For the text-containing cell, return its midpoint in [x, y] coordinate format. 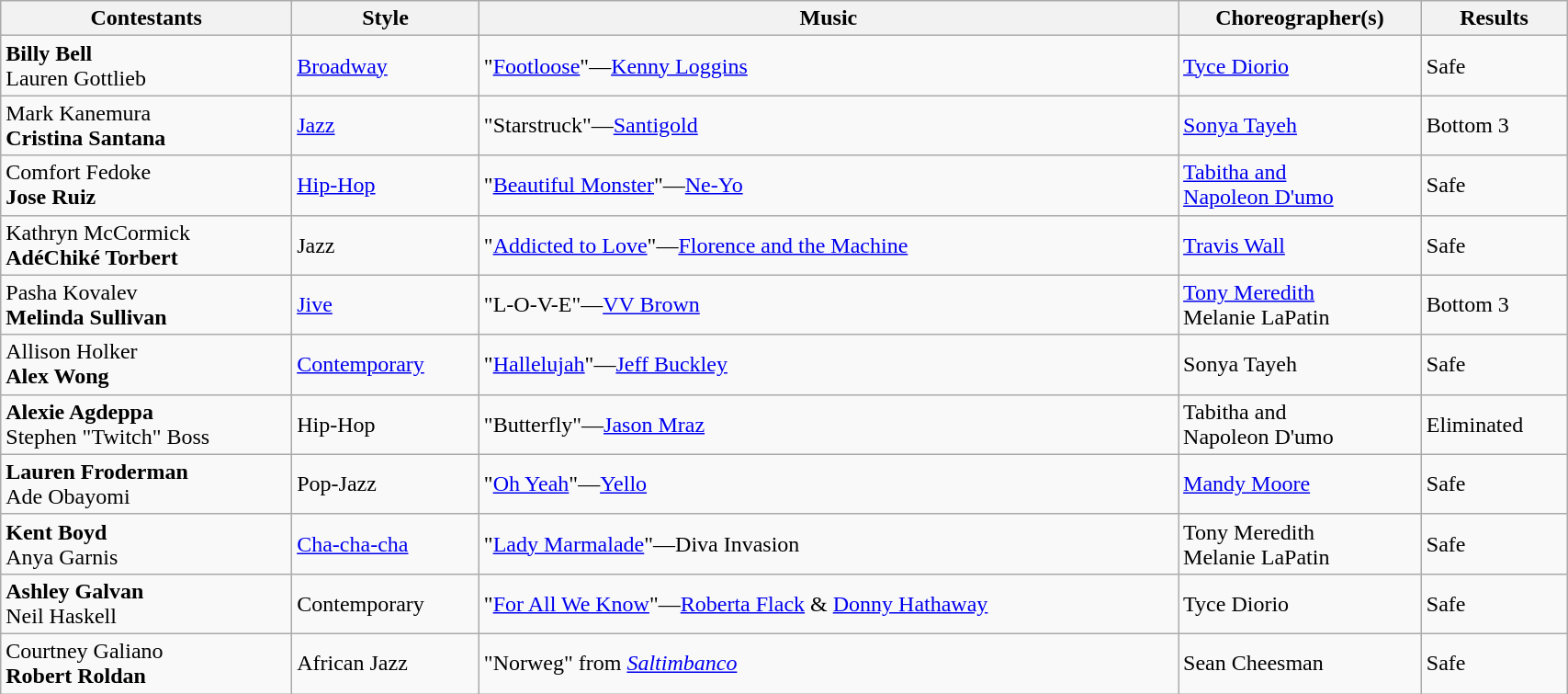
Travis Wall [1301, 245]
Style [386, 18]
Eliminated [1494, 425]
"Footloose"—Kenny Loggins [829, 66]
Contestants [147, 18]
Lauren FrodermanAde Obayomi [147, 484]
Mandy Moore [1301, 484]
"For All We Know"—Roberta Flack & Donny Hathaway [829, 603]
Results [1494, 18]
Comfort FedokeJose Ruiz [147, 186]
"Lady Marmalade"—Diva Invasion [829, 544]
Ashley GalvanNeil Haskell [147, 603]
"Starstruck"—Santigold [829, 125]
Pasha KovalevMelinda Sullivan [147, 305]
Broadway [386, 66]
Pop-Jazz [386, 484]
Courtney GalianoRobert Roldan [147, 664]
"Hallelujah"—Jeff Buckley [829, 364]
Sean Cheesman [1301, 664]
"Oh Yeah"—Yello [829, 484]
Jive [386, 305]
"Addicted to Love"—Florence and the Machine [829, 245]
Allison HolkerAlex Wong [147, 364]
"Norweg" from Saltimbanco [829, 664]
Choreographer(s) [1301, 18]
"L-O-V-E"—VV Brown [829, 305]
Music [829, 18]
African Jazz [386, 664]
Kent BoydAnya Garnis [147, 544]
Cha-cha-cha [386, 544]
Alexie AgdeppaStephen "Twitch" Boss [147, 425]
Kathryn McCormickAdéChiké Torbert [147, 245]
Billy BellLauren Gottlieb [147, 66]
Mark KanemuraCristina Santana [147, 125]
"Butterfly"—Jason Mraz [829, 425]
"Beautiful Monster"—Ne-Yo [829, 186]
